Identify which cell holds the provided text, then report its (x, y) central coordinate. 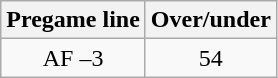
Pregame line (74, 20)
AF –3 (74, 58)
54 (210, 58)
Over/under (210, 20)
